Locate the cell with the specified text and output its [x, y] center coordinate. 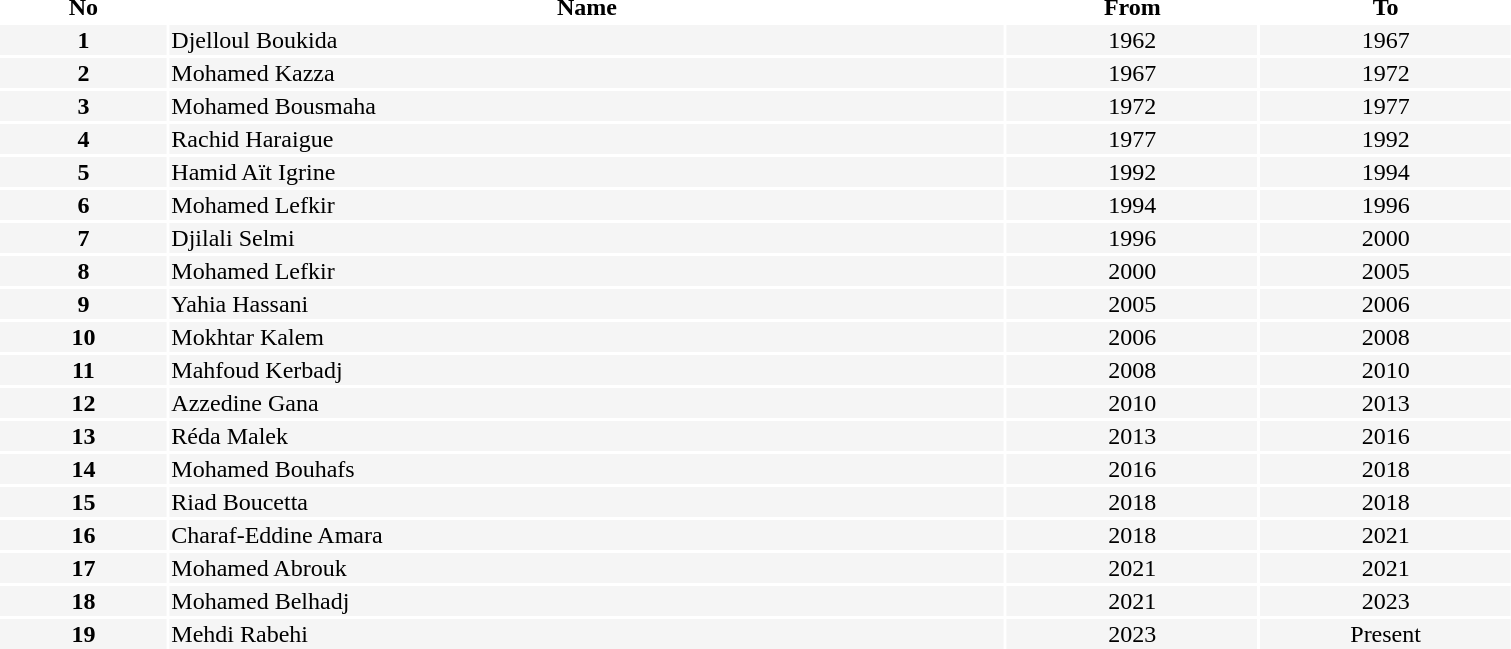
Mohamed Bouhafs [587, 469]
3 [84, 106]
9 [84, 304]
Mokhtar Kalem [587, 337]
Mahfoud Kerbadj [587, 370]
6 [84, 205]
Rachid Haraigue [587, 139]
12 [84, 403]
Mohamed Abrouk [587, 568]
13 [84, 436]
Charaf-Eddine Amara [587, 535]
10 [84, 337]
Present [1385, 634]
Yahia Hassani [587, 304]
7 [84, 238]
Riad Boucetta [587, 502]
Mohamed Kazza [587, 73]
16 [84, 535]
Mohamed Bousmaha [587, 106]
18 [84, 601]
8 [84, 271]
11 [84, 370]
2 [84, 73]
Djelloul Boukida [587, 40]
Réda Malek [587, 436]
Mohamed Belhadj [587, 601]
14 [84, 469]
1 [84, 40]
Azzedine Gana [587, 403]
15 [84, 502]
17 [84, 568]
1962 [1132, 40]
Hamid Aït Igrine [587, 172]
Mehdi Rabehi [587, 634]
19 [84, 634]
4 [84, 139]
Djilali Selmi [587, 238]
5 [84, 172]
